Capture the cell that displays the provided text and extract its (x, y) central coordinate. 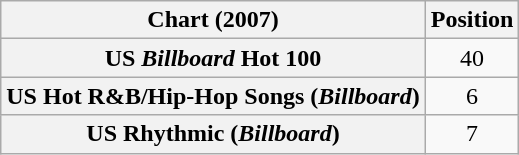
7 (472, 134)
Chart (2007) (213, 20)
40 (472, 58)
Position (472, 20)
US Hot R&B/Hip-Hop Songs (Billboard) (213, 96)
US Rhythmic (Billboard) (213, 134)
US Billboard Hot 100 (213, 58)
6 (472, 96)
